For the text-containing cell, return its midpoint in (X, Y) coordinate format. 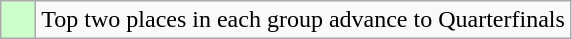
Top two places in each group advance to Quarterfinals (304, 20)
